Determine the [X, Y] coordinate at the center of the cell enclosing the given text.  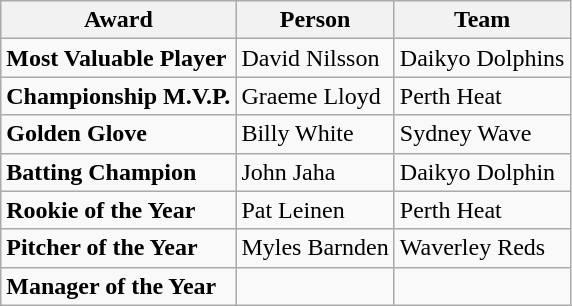
Daikyo Dolphins [482, 58]
Championship M.V.P. [118, 96]
Person [315, 20]
Most Valuable Player [118, 58]
Rookie of the Year [118, 210]
Golden Glove [118, 134]
Pat Leinen [315, 210]
Myles Barnden [315, 248]
Manager of the Year [118, 286]
Waverley Reds [482, 248]
Team [482, 20]
Batting Champion [118, 172]
Sydney Wave [482, 134]
John Jaha [315, 172]
Award [118, 20]
Daikyo Dolphin [482, 172]
Graeme Lloyd [315, 96]
David Nilsson [315, 58]
Pitcher of the Year [118, 248]
Billy White [315, 134]
